Pinpoint the cell where the given text exists, returning its [X, Y] midpoint coordinate. 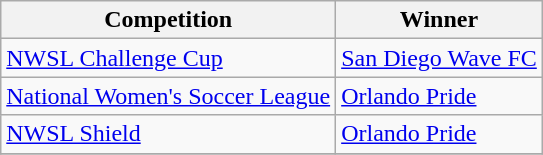
Competition [168, 20]
National Women's Soccer League [168, 96]
NWSL Shield [168, 134]
Winner [440, 20]
San Diego Wave FC [440, 58]
NWSL Challenge Cup [168, 58]
